Return the [X, Y] coordinate for the center point of the cell that contains the specified text.  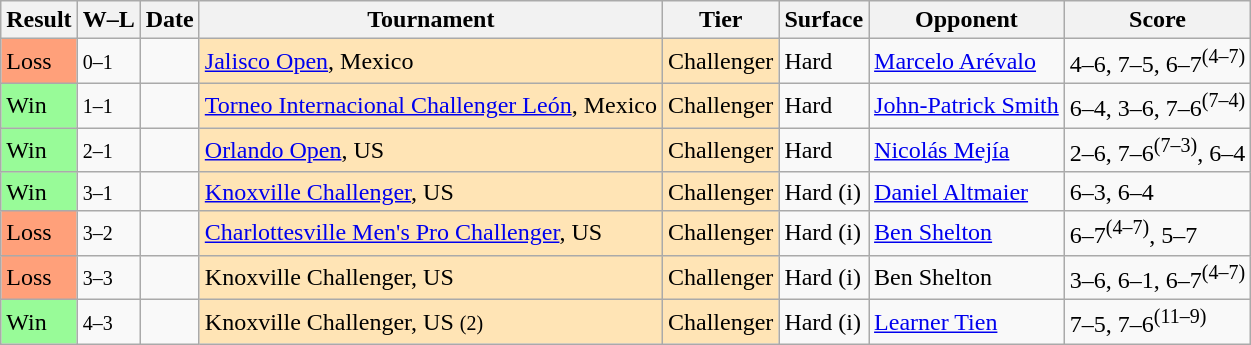
7–5, 7–6(11–9) [1157, 322]
Marcelo Arévalo [967, 62]
6–7(4–7), 5–7 [1157, 234]
6–3, 6–4 [1157, 191]
John-Patrick Smith [967, 106]
Opponent [967, 20]
Score [1157, 20]
Result [39, 20]
3–1 [108, 191]
3–6, 6–1, 6–7(4–7) [1157, 278]
Nicolás Mejía [967, 150]
Tournament [430, 20]
3–2 [108, 234]
Tier [720, 20]
3–3 [108, 278]
4–3 [108, 322]
Daniel Altmaier [967, 191]
1–1 [108, 106]
Knoxville Challenger, US (2) [430, 322]
2–6, 7–6(7–3), 6–4 [1157, 150]
4–6, 7–5, 6–7(4–7) [1157, 62]
Orlando Open, US [430, 150]
Jalisco Open, Mexico [430, 62]
Surface [824, 20]
Date [170, 20]
W–L [108, 20]
2–1 [108, 150]
0–1 [108, 62]
6–4, 3–6, 7–6(7–4) [1157, 106]
Learner Tien [967, 322]
Charlottesville Men's Pro Challenger, US [430, 234]
Torneo Internacional Challenger León, Mexico [430, 106]
